Pinpoint the cell where the given text exists, returning its (x, y) midpoint coordinate. 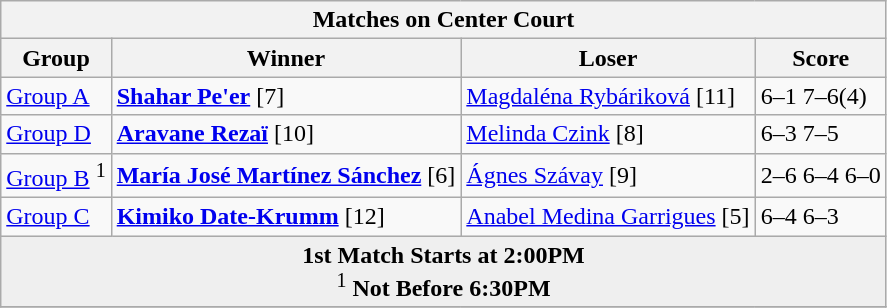
1st Match Starts at 2:00PM 1 Not Before 6:30PM (444, 272)
Kimiko Date-Krumm [12] (286, 217)
Melinda Czink [8] (608, 134)
6–1 7–6(4) (820, 96)
Group D (56, 134)
Group C (56, 217)
Ágnes Szávay [9] (608, 176)
2–6 6–4 6–0 (820, 176)
Group A (56, 96)
Winner (286, 58)
Magdaléna Rybáriková [11] (608, 96)
6–3 7–5 (820, 134)
Loser (608, 58)
Shahar Pe'er [7] (286, 96)
Group B 1 (56, 176)
Anabel Medina Garrigues [5] (608, 217)
Group (56, 58)
Score (820, 58)
Matches on Center Court (444, 20)
María José Martínez Sánchez [6] (286, 176)
6–4 6–3 (820, 217)
Aravane Rezaï [10] (286, 134)
